Return [x, y] of the center of cell containing provided text 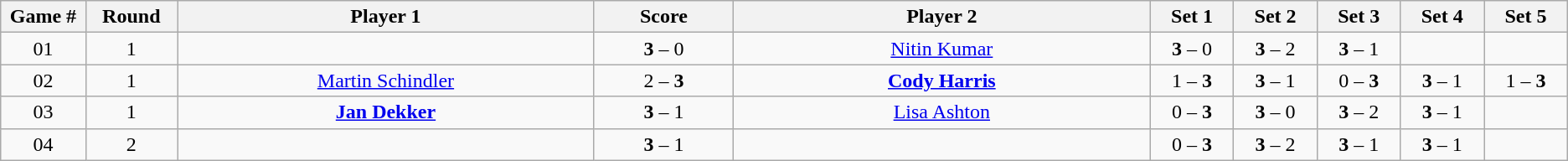
Jan Dekker [386, 112]
Set 5 [1526, 17]
04 [44, 144]
Lisa Ashton [941, 112]
Set 4 [1442, 17]
Round [131, 17]
Score [663, 17]
Martin Schindler [386, 80]
Nitin Kumar [941, 49]
Player 1 [386, 17]
01 [44, 49]
2 – 3 [663, 80]
02 [44, 80]
Set 2 [1276, 17]
03 [44, 112]
Player 2 [941, 17]
2 [131, 144]
Set 3 [1359, 17]
Game # [44, 17]
Set 1 [1192, 17]
Cody Harris [941, 80]
